Detect which cell encompasses the target text, then output its [x, y] center coordinate. 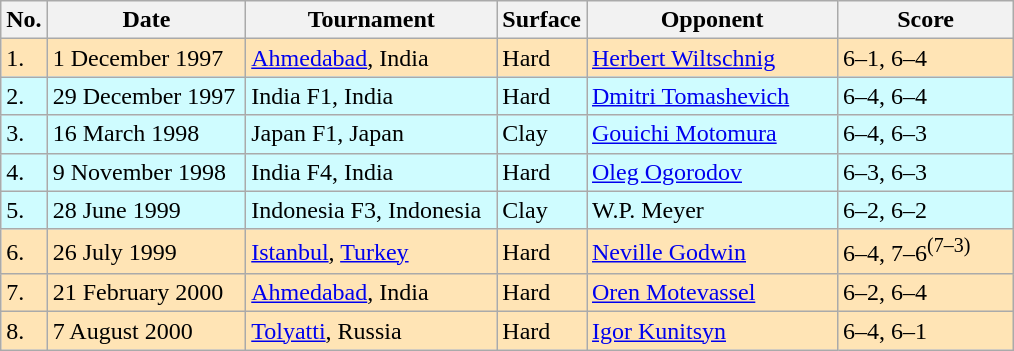
Gouichi Motomura [712, 134]
W.P. Meyer [712, 210]
9 November 1998 [146, 172]
6–3, 6–3 [926, 172]
21 February 2000 [146, 293]
29 December 1997 [146, 96]
Igor Kunitsyn [712, 331]
Oren Motevassel [712, 293]
26 July 1999 [146, 252]
3. [24, 134]
Tolyatti, Russia [372, 331]
Herbert Wiltschnig [712, 58]
Tournament [372, 20]
6. [24, 252]
Score [926, 20]
India F4, India [372, 172]
Date [146, 20]
6–4, 6–4 [926, 96]
28 June 1999 [146, 210]
4. [24, 172]
5. [24, 210]
6–4, 7–6(7–3) [926, 252]
8. [24, 331]
Indonesia F3, Indonesia [372, 210]
No. [24, 20]
6–1, 6–4 [926, 58]
1. [24, 58]
Oleg Ogorodov [712, 172]
1 December 1997 [146, 58]
Japan F1, Japan [372, 134]
16 March 1998 [146, 134]
Neville Godwin [712, 252]
2. [24, 96]
Istanbul, Turkey [372, 252]
6–2, 6–2 [926, 210]
6–4, 6–3 [926, 134]
7 August 2000 [146, 331]
7. [24, 293]
6–2, 6–4 [926, 293]
Surface [542, 20]
Opponent [712, 20]
6–4, 6–1 [926, 331]
Dmitri Tomashevich [712, 96]
India F1, India [372, 96]
